Pinpoint the cell where the given text exists, returning its (x, y) midpoint coordinate. 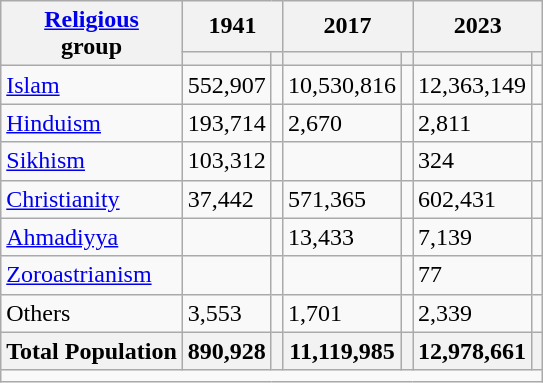
Hinduism (92, 123)
2017 (347, 26)
2,670 (342, 123)
12,363,149 (472, 85)
2023 (478, 26)
2,811 (472, 123)
Religiousgroup (92, 34)
Christianity (92, 199)
193,714 (226, 123)
552,907 (226, 85)
Ahmadiyya (92, 237)
1,701 (342, 313)
890,928 (226, 351)
11,119,985 (342, 351)
37,442 (226, 199)
77 (472, 275)
3,553 (226, 313)
Zoroastrianism (92, 275)
324 (472, 161)
Islam (92, 85)
602,431 (472, 199)
12,978,661 (472, 351)
Others (92, 313)
10,530,816 (342, 85)
103,312 (226, 161)
1941 (232, 26)
Total Population (92, 351)
571,365 (342, 199)
2,339 (472, 313)
7,139 (472, 237)
Sikhism (92, 161)
13,433 (342, 237)
